For the text-containing cell, return its midpoint in [X, Y] coordinate format. 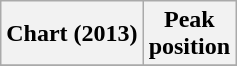
Chart (2013) [72, 34]
Peakposition [189, 34]
